Provide the (x, y) coordinate of the cell's center where the given text is located.  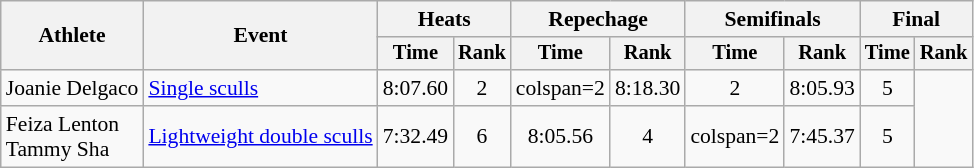
8:05.56 (560, 136)
Athlete (72, 36)
Lightweight double sculls (260, 136)
Repechage (598, 19)
6 (482, 136)
Joanie Delgaco (72, 88)
Event (260, 36)
8:07.60 (416, 88)
7:32.49 (416, 136)
4 (648, 136)
Final (916, 19)
Single sculls (260, 88)
8:05.93 (822, 88)
Heats (444, 19)
8:18.30 (648, 88)
7:45.37 (822, 136)
Semifinals (772, 19)
Feiza LentonTammy Sha (72, 136)
